Extract the (X, Y) coordinate from the center of the cell holding the provided text.  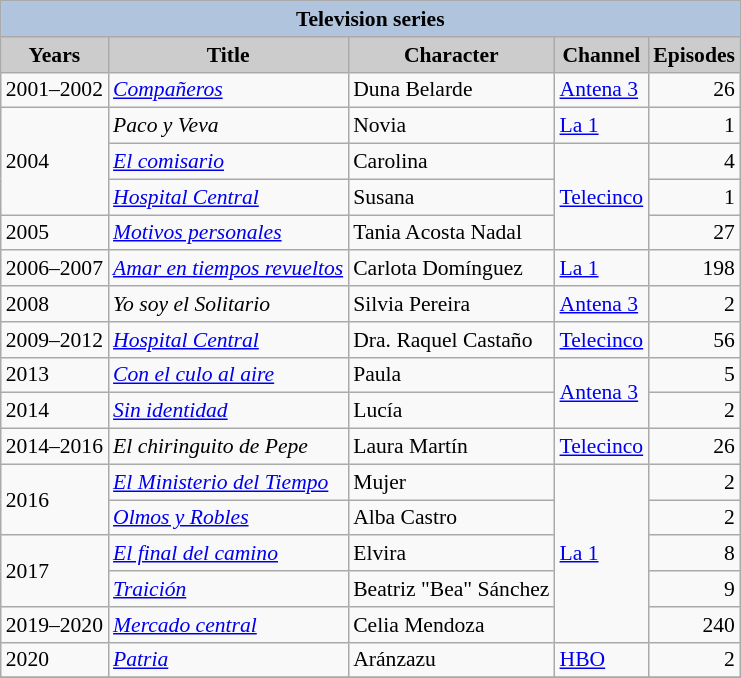
Yo soy el Solitario (228, 304)
Beatriz "Bea" Sánchez (451, 589)
8 (694, 554)
Silvia Pereira (451, 304)
2001–2002 (54, 90)
2005 (54, 233)
198 (694, 269)
Motivos personales (228, 233)
240 (694, 625)
Elvira (451, 554)
5 (694, 375)
Lucía (451, 411)
Tania Acosta Nadal (451, 233)
2020 (54, 660)
9 (694, 589)
Paula (451, 375)
Carolina (451, 162)
Mujer (451, 482)
2004 (54, 162)
Novia (451, 126)
Channel (602, 55)
Olmos y Robles (228, 518)
Sin identidad (228, 411)
2013 (54, 375)
2017 (54, 572)
Character (451, 55)
2014 (54, 411)
El comisario (228, 162)
Television series (370, 19)
4 (694, 162)
2014–2016 (54, 447)
Episodes (694, 55)
27 (694, 233)
Duna Belarde (451, 90)
2006–2007 (54, 269)
2016 (54, 500)
El final del camino (228, 554)
El chiringuito de Pepe (228, 447)
Con el culo al aire (228, 375)
Carlota Domínguez (451, 269)
El Ministerio del Tiempo (228, 482)
Mercado central (228, 625)
Years (54, 55)
HBO (602, 660)
Title (228, 55)
2019–2020 (54, 625)
Susana (451, 197)
56 (694, 340)
Celia Mendoza (451, 625)
Patria (228, 660)
Laura Martín (451, 447)
Compañeros (228, 90)
Dra. Raquel Castaño (451, 340)
2008 (54, 304)
Paco y Veva (228, 126)
Alba Castro (451, 518)
2009–2012 (54, 340)
Amar en tiempos revueltos (228, 269)
Aránzazu (451, 660)
Traición (228, 589)
